Capture the cell that displays the provided text and extract its (X, Y) central coordinate. 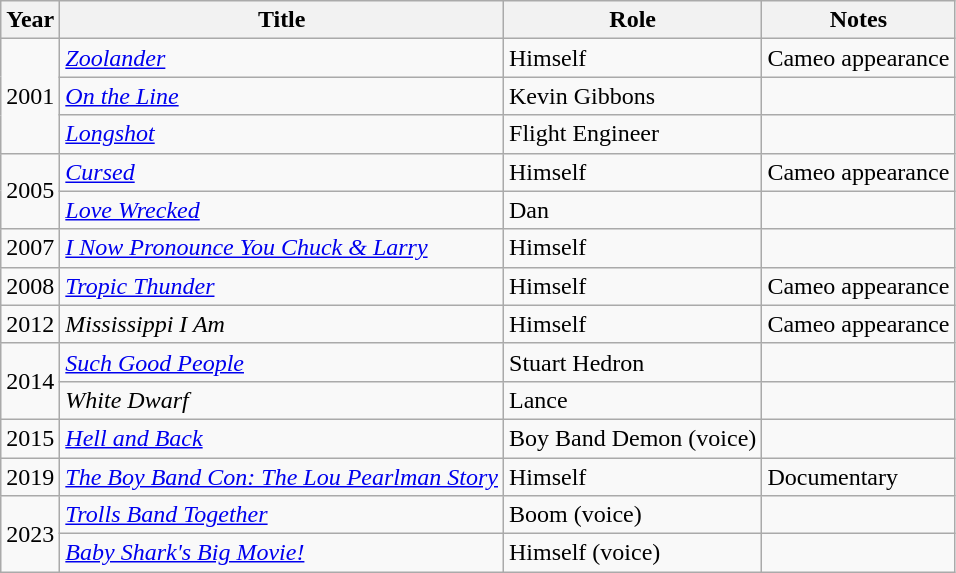
Baby Shark's Big Movie! (282, 553)
Tropic Thunder (282, 286)
Dan (633, 210)
Documentary (858, 477)
Boy Band Demon (voice) (633, 438)
Zoolander (282, 58)
Notes (858, 20)
Flight Engineer (633, 134)
2008 (30, 286)
2014 (30, 381)
Year (30, 20)
Mississippi I Am (282, 324)
The Boy Band Con: The Lou Pearlman Story (282, 477)
I Now Pronounce You Chuck & Larry (282, 248)
On the Line (282, 96)
2005 (30, 191)
Kevin Gibbons (633, 96)
Boom (voice) (633, 515)
Trolls Band Together (282, 515)
Himself (voice) (633, 553)
2007 (30, 248)
Cursed (282, 172)
2023 (30, 534)
2019 (30, 477)
White Dwarf (282, 400)
Stuart Hedron (633, 362)
Such Good People (282, 362)
Hell and Back (282, 438)
2001 (30, 96)
2015 (30, 438)
Title (282, 20)
Lance (633, 400)
Role (633, 20)
Longshot (282, 134)
Love Wrecked (282, 210)
2012 (30, 324)
